For the text-containing cell, return its midpoint in [x, y] coordinate format. 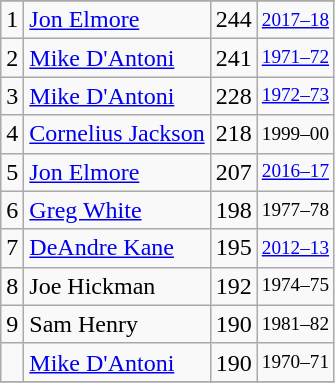
1999–00 [295, 134]
4 [12, 134]
2 [12, 58]
1 [12, 20]
1971–72 [295, 58]
1981–82 [295, 324]
2016–17 [295, 172]
5 [12, 172]
6 [12, 210]
Sam Henry [117, 324]
Cornelius Jackson [117, 134]
3 [12, 96]
218 [234, 134]
2012–13 [295, 248]
195 [234, 248]
Greg White [117, 210]
192 [234, 286]
1972–73 [295, 96]
207 [234, 172]
2017–18 [295, 20]
1974–75 [295, 286]
7 [12, 248]
8 [12, 286]
DeAndre Kane [117, 248]
Joe Hickman [117, 286]
198 [234, 210]
244 [234, 20]
241 [234, 58]
228 [234, 96]
1970–71 [295, 362]
1977–78 [295, 210]
9 [12, 324]
